Search for the cell housing the specified text and yield its (X, Y) center coordinate. 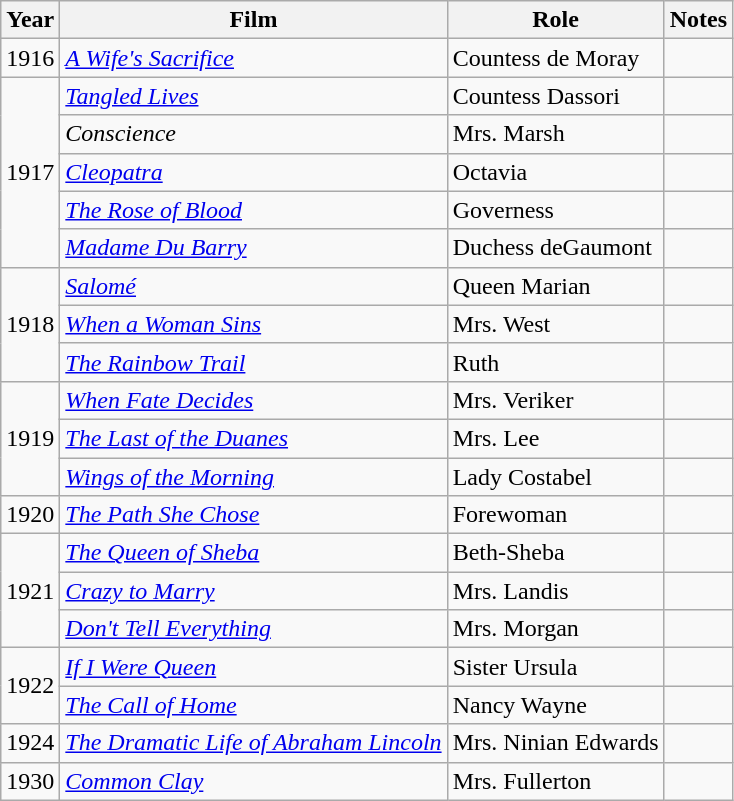
The Path She Chose (254, 515)
Role (556, 20)
Madame Du Barry (254, 248)
Countess Dassori (556, 96)
Queen Marian (556, 286)
Year (30, 20)
1920 (30, 515)
Mrs. Ninian Edwards (556, 743)
The Call of Home (254, 705)
1917 (30, 172)
The Dramatic Life of Abraham Lincoln (254, 743)
If I Were Queen (254, 667)
Nancy Wayne (556, 705)
Ruth (556, 362)
The Queen of Sheba (254, 553)
Cleopatra (254, 172)
Sister Ursula (556, 667)
Wings of the Morning (254, 477)
Conscience (254, 134)
Countess de Moray (556, 58)
The Last of the Duanes (254, 438)
Duchess deGaumont (556, 248)
When Fate Decides (254, 400)
Mrs. Marsh (556, 134)
1922 (30, 686)
Mrs. Veriker (556, 400)
Mrs. Landis (556, 591)
Don't Tell Everything (254, 629)
Film (254, 20)
When a Woman Sins (254, 324)
A Wife's Sacrifice (254, 58)
Lady Costabel (556, 477)
Mrs. Morgan (556, 629)
1924 (30, 743)
1921 (30, 591)
Octavia (556, 172)
Beth-Sheba (556, 553)
Mrs. Lee (556, 438)
Common Clay (254, 781)
Mrs. West (556, 324)
Crazy to Marry (254, 591)
Tangled Lives (254, 96)
1918 (30, 324)
Forewoman (556, 515)
Salomé (254, 286)
The Rose of Blood (254, 210)
Notes (698, 20)
The Rainbow Trail (254, 362)
Governess (556, 210)
Mrs. Fullerton (556, 781)
1919 (30, 438)
1930 (30, 781)
1916 (30, 58)
